Detect which cell encompasses the target text, then output its (x, y) center coordinate. 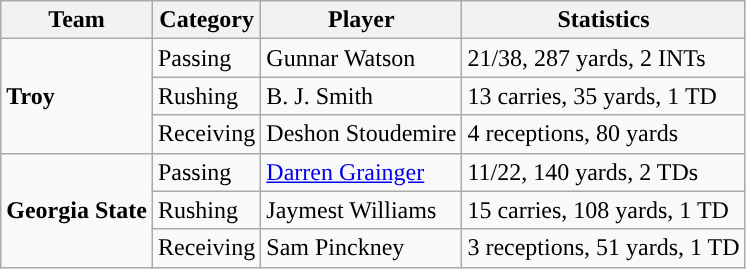
Darren Grainger (362, 172)
Gunnar Watson (362, 58)
Jaymest Williams (362, 210)
Deshon Stoudemire (362, 134)
Troy (77, 96)
4 receptions, 80 yards (604, 134)
Team (77, 20)
13 carries, 35 yards, 1 TD (604, 96)
11/22, 140 yards, 2 TDs (604, 172)
B. J. Smith (362, 96)
Georgia State (77, 210)
3 receptions, 51 yards, 1 TD (604, 248)
Statistics (604, 20)
Sam Pinckney (362, 248)
15 carries, 108 yards, 1 TD (604, 210)
21/38, 287 yards, 2 INTs (604, 58)
Player (362, 20)
Category (206, 20)
